Return (x, y) of the center of cell containing provided text 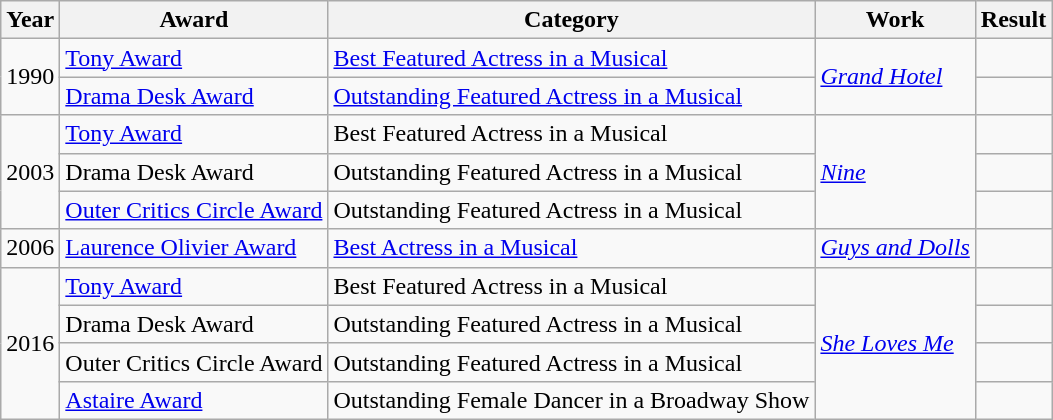
2016 (30, 343)
Astaire Award (194, 400)
2003 (30, 172)
Nine (895, 172)
2006 (30, 248)
Outstanding Female Dancer in a Broadway Show (572, 400)
Grand Hotel (895, 77)
Result (1013, 20)
Best Actress in a Musical (572, 248)
Guys and Dolls (895, 248)
She Loves Me (895, 343)
Category (572, 20)
Laurence Olivier Award (194, 248)
1990 (30, 77)
Work (895, 20)
Year (30, 20)
Award (194, 20)
